Identify which cell holds the provided text, then report its (X, Y) central coordinate. 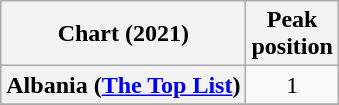
1 (292, 85)
Chart (2021) (124, 34)
Albania (The Top List) (124, 85)
Peakposition (292, 34)
